Extract the [X, Y] coordinate from the center of the cell holding the provided text.  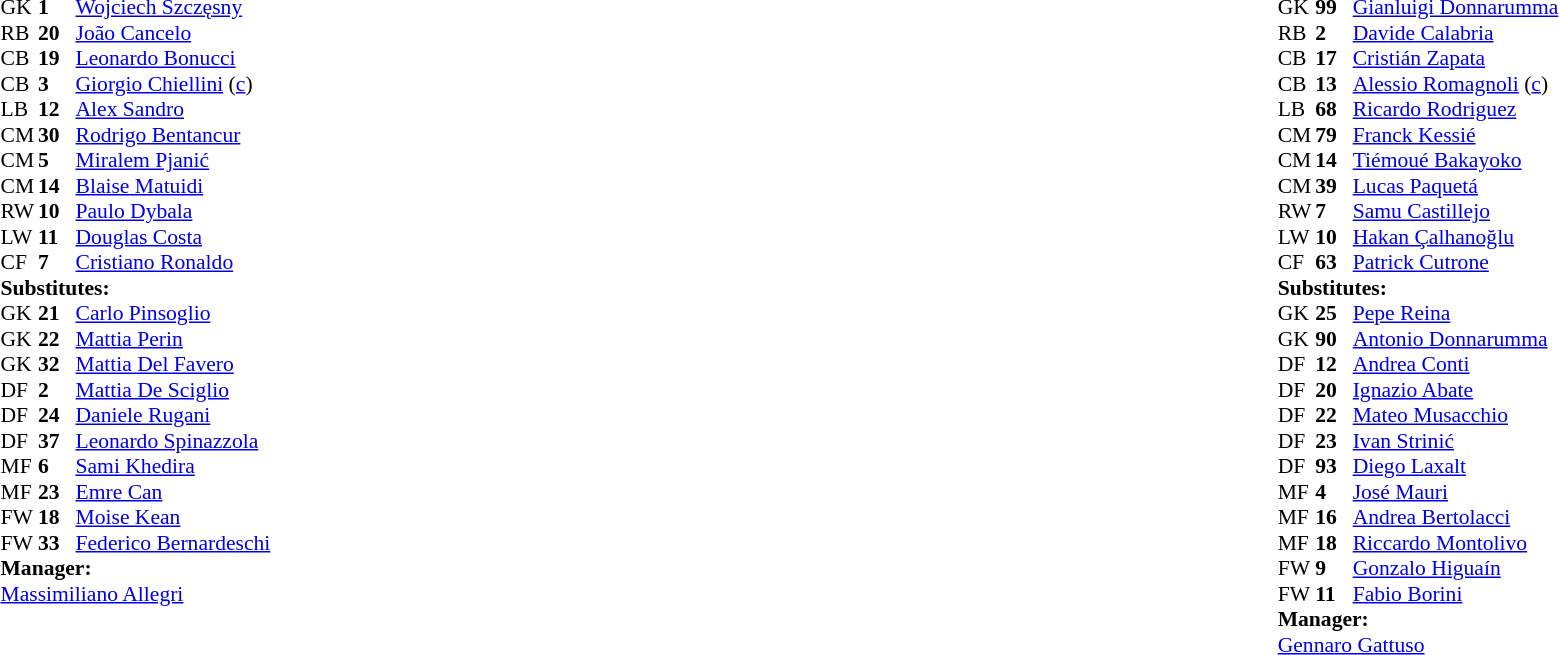
9 [1334, 569]
17 [1334, 59]
Carlo Pinsoglio [174, 313]
93 [1334, 467]
32 [57, 365]
39 [1334, 186]
Gonzalo Higuaín [1456, 569]
Massimiliano Allegri [135, 594]
Hakan Çalhanoğlu [1456, 237]
Mattia Perin [174, 339]
90 [1334, 339]
Paulo Dybala [174, 211]
Douglas Costa [174, 237]
4 [1334, 492]
19 [57, 59]
Cristiano Ronaldo [174, 263]
Alex Sandro [174, 109]
Franck Kessié [1456, 135]
Davide Calabria [1456, 33]
37 [57, 441]
24 [57, 415]
Andrea Conti [1456, 365]
Alessio Romagnoli (c) [1456, 84]
68 [1334, 109]
Cristián Zapata [1456, 59]
Tiémoué Bakayoko [1456, 161]
Daniele Rugani [174, 415]
Giorgio Chiellini (c) [174, 84]
Andrea Bertolacci [1456, 517]
Federico Bernardeschi [174, 543]
Ricardo Rodriguez [1456, 109]
Samu Castillejo [1456, 211]
Leonardo Spinazzola [174, 441]
Mattia De Sciglio [174, 390]
16 [1334, 517]
Miralem Pjanić [174, 161]
Blaise Matuidi [174, 186]
Ignazio Abate [1456, 390]
Mateo Musacchio [1456, 415]
21 [57, 313]
79 [1334, 135]
30 [57, 135]
3 [57, 84]
Mattia Del Favero [174, 365]
Leonardo Bonucci [174, 59]
Rodrigo Bentancur [174, 135]
Lucas Paquetá [1456, 186]
Diego Laxalt [1456, 467]
Sami Khedira [174, 467]
Ivan Strinić [1456, 441]
33 [57, 543]
Patrick Cutrone [1456, 263]
Pepe Reina [1456, 313]
6 [57, 467]
13 [1334, 84]
Emre Can [174, 492]
Fabio Borini [1456, 594]
5 [57, 161]
Riccardo Montolivo [1456, 543]
63 [1334, 263]
José Mauri [1456, 492]
Moise Kean [174, 517]
25 [1334, 313]
Antonio Donnarumma [1456, 339]
João Cancelo [174, 33]
